Provide the (x, y) coordinate of the cell's center where the given text is located.  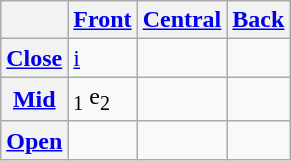
Back (258, 20)
1 e2 (102, 99)
Open (34, 140)
i (102, 58)
Mid (34, 99)
Central (182, 20)
Close (34, 58)
Front (102, 20)
